Find where the given text appears and provide that cell's center as (x, y) coordinate. 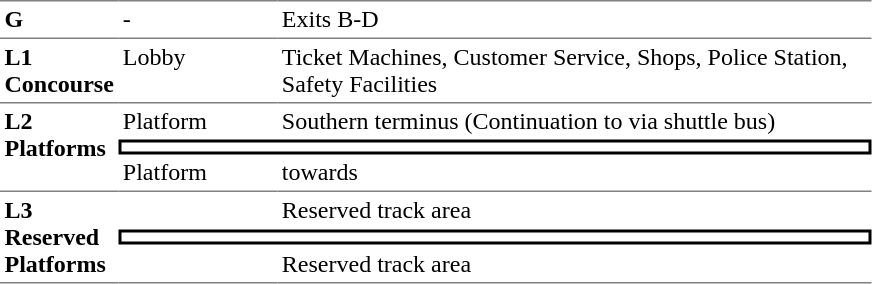
Lobby (198, 71)
G (59, 19)
L1Concourse (59, 71)
- (198, 19)
Exits B-D (574, 19)
Southern terminus (Continuation to via shuttle bus) (574, 122)
towards (574, 173)
L2Platforms (59, 148)
L3Reserved Platforms (59, 238)
Ticket Machines, Customer Service, Shops, Police Station, Safety Facilities (574, 71)
